Return the [x, y] coordinate for the center point of the cell that contains the specified text.  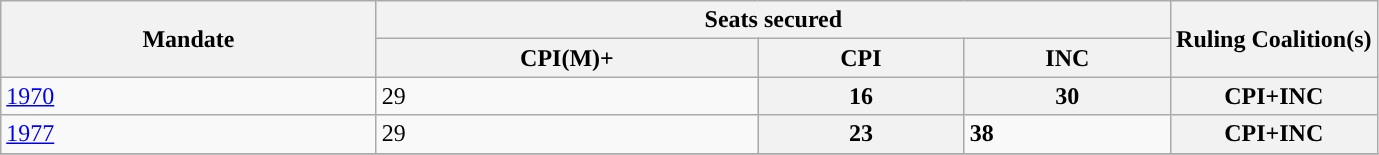
INC [1067, 58]
Seats secured [773, 20]
38 [1067, 134]
1977 [188, 134]
1970 [188, 96]
CPI [861, 58]
23 [861, 134]
Mandate [188, 39]
CPI(M)+ [567, 58]
30 [1067, 96]
Ruling Coalition(s) [1274, 39]
16 [861, 96]
